Scan for the cell matching the given text and deliver its (X, Y) coordinate at center. 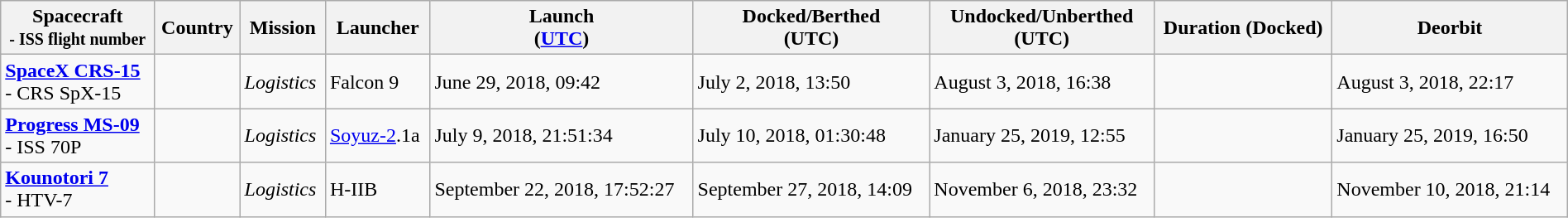
July 10, 2018, 01:30:48 (811, 136)
Launch(UTC) (562, 28)
Kounotori 7 - HTV-7 (78, 189)
August 3, 2018, 16:38 (1042, 81)
June 29, 2018, 09:42 (562, 81)
Progress MS-09 - ISS 70P (78, 136)
H-IIB (377, 189)
Undocked/Unberthed(UTC) (1042, 28)
September 22, 2018, 17:52:27 (562, 189)
September 27, 2018, 14:09 (811, 189)
January 25, 2019, 12:55 (1042, 136)
July 9, 2018, 21:51:34 (562, 136)
Deorbit (1450, 28)
January 25, 2019, 16:50 (1450, 136)
Docked/Berthed(UTC) (811, 28)
Spacecraft- ISS flight number (78, 28)
July 2, 2018, 13:50 (811, 81)
SpaceX CRS-15 - CRS SpX-15 (78, 81)
Falcon 9 (377, 81)
Country (197, 28)
Duration (Docked) (1242, 28)
November 10, 2018, 21:14 (1450, 189)
August 3, 2018, 22:17 (1450, 81)
Launcher (377, 28)
Mission (283, 28)
Soyuz-2.1a (377, 136)
November 6, 2018, 23:32 (1042, 189)
